Capture the cell that displays the provided text and extract its (x, y) central coordinate. 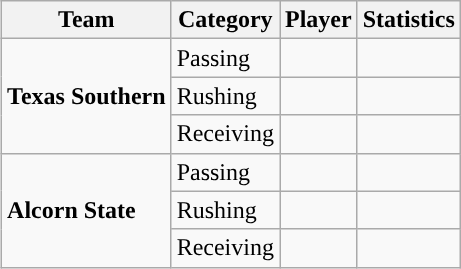
Statistics (408, 20)
Alcorn State (87, 210)
Player (319, 20)
Category (225, 20)
Texas Southern (87, 96)
Team (87, 20)
